Extract the (x, y) coordinate from the center of the cell holding the provided text.  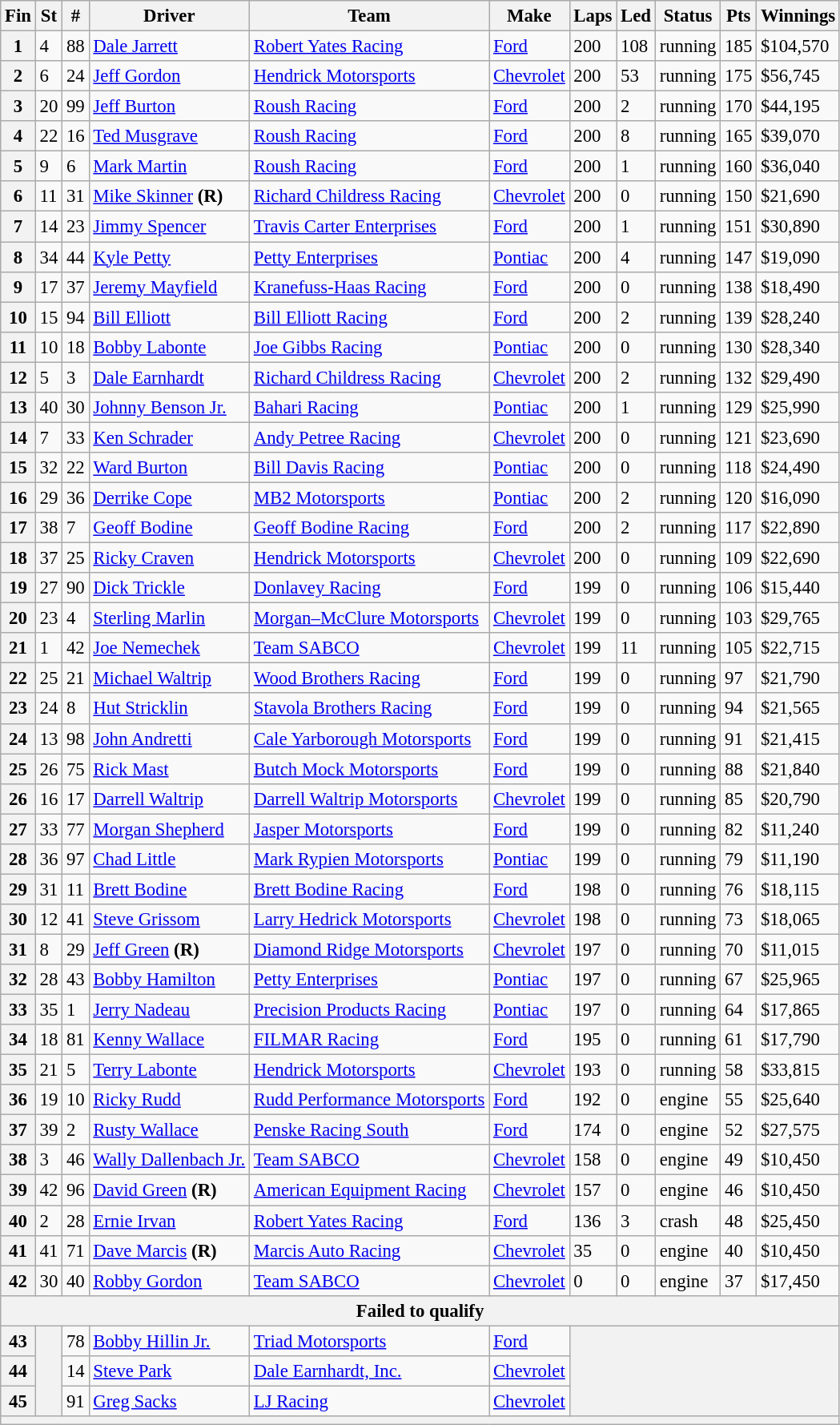
$21,415 (798, 739)
Kenny Wallace (169, 1040)
Chad Little (169, 859)
70 (738, 949)
138 (738, 287)
Geoff Bodine (169, 528)
$25,640 (798, 1100)
Robby Gordon (169, 1281)
$24,490 (798, 468)
118 (738, 468)
98 (75, 739)
Pts (738, 16)
Johnny Benson Jr. (169, 408)
Kyle Petty (169, 257)
Joe Nemechek (169, 648)
105 (738, 648)
Mike Skinner (R) (169, 196)
$22,690 (798, 558)
158 (593, 1161)
Dick Trickle (169, 588)
Ward Burton (169, 468)
Greg Sacks (169, 1401)
Laps (593, 16)
Bahari Racing (368, 408)
Stavola Brothers Racing (368, 709)
Terry Labonte (169, 1070)
Bobby Hillin Jr. (169, 1341)
Driver (169, 16)
195 (593, 1040)
139 (738, 317)
$18,490 (798, 287)
# (75, 16)
157 (593, 1190)
$104,570 (798, 46)
LJ Racing (368, 1401)
Cale Yarborough Motorsports (368, 739)
$21,790 (798, 678)
108 (636, 46)
$28,240 (798, 317)
Bill Elliott (169, 317)
82 (738, 829)
Derrike Cope (169, 497)
$33,815 (798, 1070)
85 (738, 799)
Darrell Waltrip (169, 799)
$15,440 (798, 588)
Ted Musgrave (169, 136)
Steve Park (169, 1371)
Donlavey Racing (368, 588)
Bobby Labonte (169, 347)
58 (738, 1070)
Team (368, 16)
$25,990 (798, 408)
99 (75, 107)
Diamond Ridge Motorsports (368, 949)
$22,715 (798, 648)
$30,890 (798, 227)
Geoff Bodine Racing (368, 528)
John Andretti (169, 739)
64 (738, 1010)
Dave Marcis (R) (169, 1250)
$21,565 (798, 709)
Sterling Marlin (169, 618)
76 (738, 889)
Ernie Irvan (169, 1221)
$21,690 (798, 196)
193 (593, 1070)
$17,865 (798, 1010)
Ricky Rudd (169, 1100)
$11,015 (798, 949)
$56,745 (798, 76)
Triad Motorsports (368, 1341)
Bill Davis Racing (368, 468)
117 (738, 528)
Winnings (798, 16)
96 (75, 1190)
Rudd Performance Motorsports (368, 1100)
$29,765 (798, 618)
Jeff Burton (169, 107)
Mark Martin (169, 167)
$11,190 (798, 859)
$28,340 (798, 347)
$23,690 (798, 437)
$16,090 (798, 497)
Bill Elliott Racing (368, 317)
175 (738, 76)
Bobby Hamilton (169, 980)
MB2 Motorsports (368, 497)
Marcis Auto Racing (368, 1250)
$18,065 (798, 920)
David Green (R) (169, 1190)
79 (738, 859)
$27,575 (798, 1130)
53 (636, 76)
61 (738, 1040)
Jeremy Mayfield (169, 287)
136 (593, 1221)
$19,090 (798, 257)
Darrell Waltrip Motorsports (368, 799)
Jeff Gordon (169, 76)
106 (738, 588)
75 (75, 769)
49 (738, 1161)
$18,115 (798, 889)
FILMAR Racing (368, 1040)
192 (593, 1100)
Fin (18, 16)
Butch Mock Motorsports (368, 769)
Dale Earnhardt (169, 377)
165 (738, 136)
$17,790 (798, 1040)
American Equipment Racing (368, 1190)
103 (738, 618)
109 (738, 558)
Kranefuss-Haas Racing (368, 287)
$39,070 (798, 136)
St (48, 16)
$11,240 (798, 829)
77 (75, 829)
160 (738, 167)
Michael Waltrip (169, 678)
Dale Earnhardt, Inc. (368, 1371)
67 (738, 980)
Larry Hedrick Motorsports (368, 920)
52 (738, 1130)
170 (738, 107)
130 (738, 347)
73 (738, 920)
Brett Bodine Racing (368, 889)
121 (738, 437)
Jeff Green (R) (169, 949)
crash (687, 1221)
Hut Stricklin (169, 709)
Travis Carter Enterprises (368, 227)
$22,890 (798, 528)
Status (687, 16)
Jimmy Spencer (169, 227)
Brett Bodine (169, 889)
Morgan–McClure Motorsports (368, 618)
Dale Jarrett (169, 46)
Ricky Craven (169, 558)
Precision Products Racing (368, 1010)
Rick Mast (169, 769)
150 (738, 196)
Mark Rypien Motorsports (368, 859)
48 (738, 1221)
Joe Gibbs Racing (368, 347)
Led (636, 16)
81 (75, 1040)
120 (738, 497)
$20,790 (798, 799)
147 (738, 257)
151 (738, 227)
90 (75, 588)
55 (738, 1100)
Rusty Wallace (169, 1130)
Failed to qualify (420, 1310)
$29,490 (798, 377)
71 (75, 1250)
$21,840 (798, 769)
185 (738, 46)
$25,965 (798, 980)
$44,195 (798, 107)
Morgan Shepherd (169, 829)
129 (738, 408)
Wood Brothers Racing (368, 678)
Andy Petree Racing (368, 437)
Wally Dallenbach Jr. (169, 1161)
Steve Grissom (169, 920)
Jerry Nadeau (169, 1010)
$36,040 (798, 167)
174 (593, 1130)
78 (75, 1341)
Jasper Motorsports (368, 829)
$17,450 (798, 1281)
Penske Racing South (368, 1130)
45 (18, 1401)
Make (529, 16)
Ken Schrader (169, 437)
132 (738, 377)
$25,450 (798, 1221)
